Locate the cell with the specified text and output its (X, Y) center coordinate. 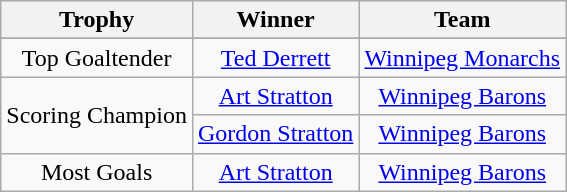
Gordon Stratton (275, 134)
Winner (275, 20)
Most Goals (97, 172)
Ted Derrett (275, 58)
Scoring Champion (97, 115)
Trophy (97, 20)
Team (462, 20)
Top Goaltender (97, 58)
Winnipeg Monarchs (462, 58)
